Output the [X, Y] coordinate of the center of the cell containing the given text.  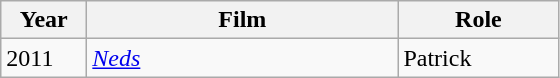
Patrick [478, 58]
Year [44, 20]
Role [478, 20]
2011 [44, 58]
Film [242, 20]
Neds [242, 58]
